Return the [X, Y] coordinate for the center point of the cell that contains the specified text.  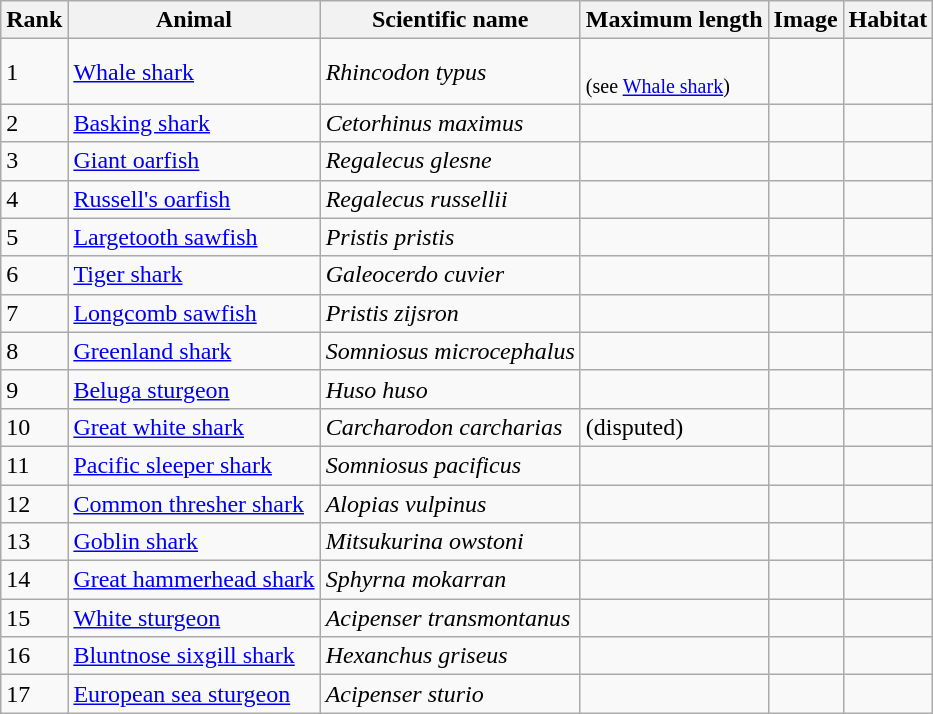
Russell's oarfish [194, 199]
8 [34, 351]
Tiger shark [194, 275]
(see Whale shark) [674, 72]
Beluga sturgeon [194, 389]
Greenland shark [194, 351]
Mitsukurina owstoni [450, 542]
Basking shark [194, 123]
11 [34, 465]
Habitat [888, 20]
Pristis zijsron [450, 313]
12 [34, 503]
Animal [194, 20]
7 [34, 313]
10 [34, 427]
Somniosus pacificus [450, 465]
Rank [34, 20]
16 [34, 656]
Scientific name [450, 20]
Acipenser transmontanus [450, 618]
Acipenser sturio [450, 694]
Image [806, 20]
5 [34, 237]
Alopias vulpinus [450, 503]
Maximum length [674, 20]
White sturgeon [194, 618]
13 [34, 542]
Whale shark [194, 72]
Carcharodon carcharias [450, 427]
Goblin shark [194, 542]
9 [34, 389]
Regalecus russellii [450, 199]
Rhincodon typus [450, 72]
Pristis pristis [450, 237]
Huso huso [450, 389]
European sea sturgeon [194, 694]
4 [34, 199]
Galeocerdo cuvier [450, 275]
Cetorhinus maximus [450, 123]
15 [34, 618]
17 [34, 694]
3 [34, 161]
1 [34, 72]
Giant oarfish [194, 161]
Great white shark [194, 427]
14 [34, 580]
6 [34, 275]
Pacific sleeper shark [194, 465]
Largetooth sawfish [194, 237]
Hexanchus griseus [450, 656]
Common thresher shark [194, 503]
Great hammerhead shark [194, 580]
2 [34, 123]
Longcomb sawfish [194, 313]
Sphyrna mokarran [450, 580]
Somniosus microcephalus [450, 351]
(disputed) [674, 427]
Bluntnose sixgill shark [194, 656]
Regalecus glesne [450, 161]
